Detect which cell encompasses the target text, then output its [x, y] center coordinate. 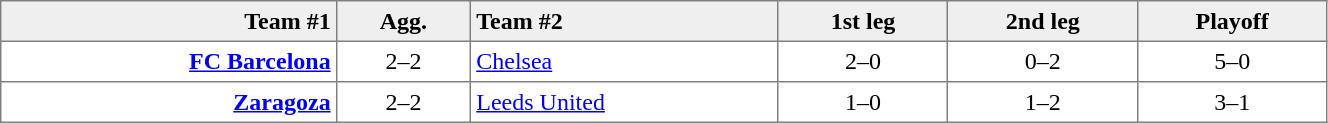
5–0 [1232, 61]
Agg. [403, 21]
Leeds United [624, 102]
Playoff [1232, 21]
1–2 [1043, 102]
3–1 [1232, 102]
2–0 [863, 61]
Chelsea [624, 61]
FC Barcelona [170, 61]
Team #1 [170, 21]
1st leg [863, 21]
Zaragoza [170, 102]
0–2 [1043, 61]
Team #2 [624, 21]
2nd leg [1043, 21]
1–0 [863, 102]
